Return the [X, Y] coordinate for the center point of the cell that contains the specified text.  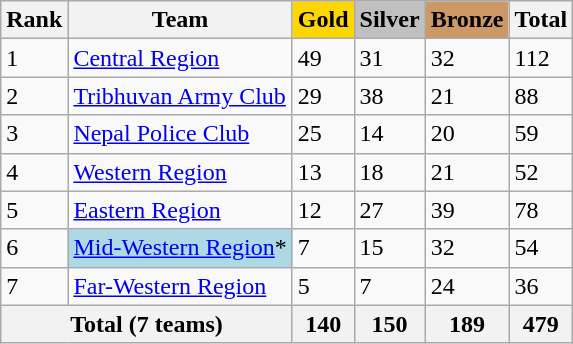
13 [323, 172]
24 [467, 286]
88 [541, 96]
2 [34, 96]
Mid-Western Region* [180, 248]
Far-Western Region [180, 286]
Bronze [467, 20]
Gold [323, 20]
Rank [34, 20]
479 [541, 324]
1 [34, 58]
Eastern Region [180, 210]
4 [34, 172]
49 [323, 58]
Team [180, 20]
Total [541, 20]
Total (7 teams) [147, 324]
31 [390, 58]
15 [390, 248]
38 [390, 96]
112 [541, 58]
Silver [390, 20]
3 [34, 134]
Nepal Police Club [180, 134]
54 [541, 248]
14 [390, 134]
36 [541, 286]
78 [541, 210]
140 [323, 324]
59 [541, 134]
52 [541, 172]
27 [390, 210]
29 [323, 96]
189 [467, 324]
39 [467, 210]
12 [323, 210]
6 [34, 248]
Western Region [180, 172]
Central Region [180, 58]
25 [323, 134]
150 [390, 324]
Tribhuvan Army Club [180, 96]
20 [467, 134]
18 [390, 172]
